Find where the given text appears and provide that cell's center as [x, y] coordinate. 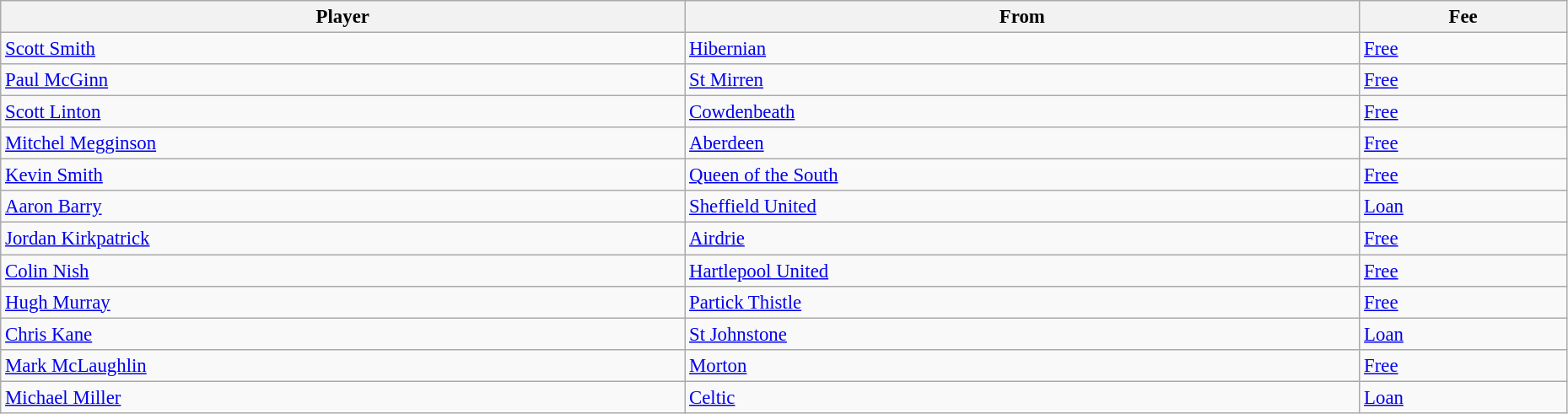
Queen of the South [1022, 175]
Sheffield United [1022, 207]
St Johnstone [1022, 334]
Jordan Kirkpatrick [342, 239]
Michael Miller [342, 397]
Mark McLaughlin [342, 365]
Player [342, 17]
Scott Linton [342, 112]
Hartlepool United [1022, 271]
Kevin Smith [342, 175]
Hugh Murray [342, 302]
Celtic [1022, 397]
Cowdenbeath [1022, 112]
Paul McGinn [342, 80]
Mitchel Megginson [342, 143]
Fee [1463, 17]
Partick Thistle [1022, 302]
From [1022, 17]
Aberdeen [1022, 143]
St Mirren [1022, 80]
Colin Nish [342, 271]
Scott Smith [342, 49]
Aaron Barry [342, 207]
Hibernian [1022, 49]
Chris Kane [342, 334]
Airdrie [1022, 239]
Morton [1022, 365]
